Provide the (X, Y) coordinate of the cell's center where the given text is located.  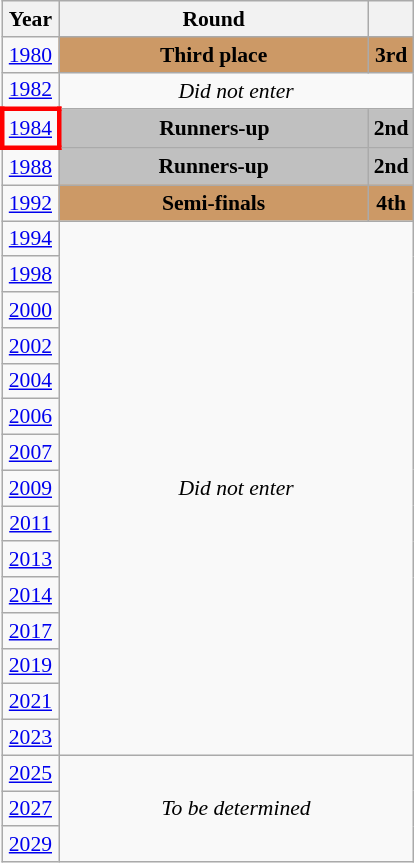
2027 (30, 809)
2004 (30, 381)
1994 (30, 239)
2025 (30, 773)
1988 (30, 166)
2007 (30, 453)
1992 (30, 203)
Semi-finals (214, 203)
2013 (30, 560)
1982 (30, 90)
4th (392, 203)
2000 (30, 310)
2021 (30, 702)
2011 (30, 524)
2019 (30, 666)
2017 (30, 631)
To be determined (236, 808)
1980 (30, 55)
Round (214, 19)
2002 (30, 346)
2023 (30, 738)
2014 (30, 595)
2009 (30, 488)
Third place (214, 55)
1998 (30, 275)
Year (30, 19)
2029 (30, 845)
2006 (30, 417)
1984 (30, 130)
3rd (392, 55)
